Return the [X, Y] coordinate for the center point of the cell that contains the specified text.  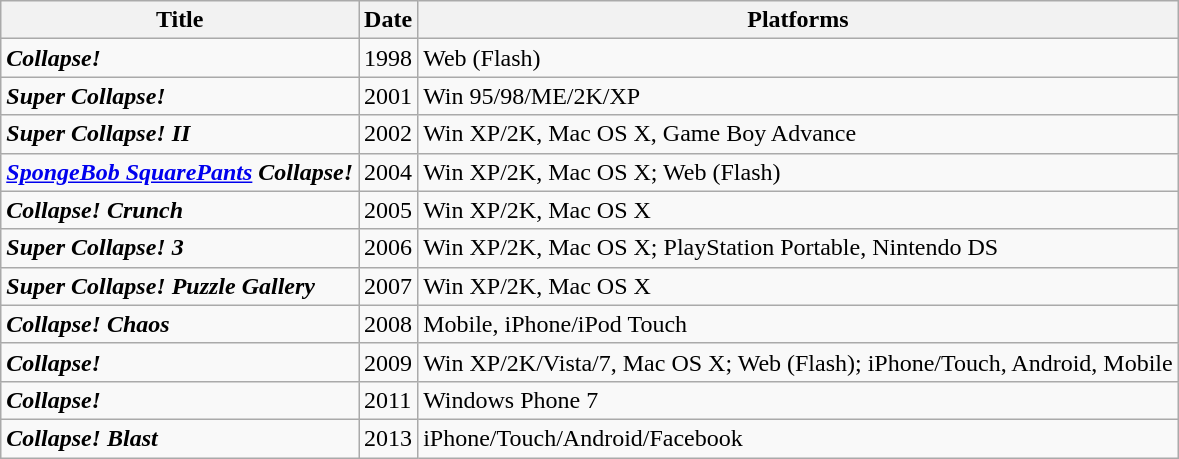
Super Collapse! Puzzle Gallery [180, 286]
Collapse! Crunch [180, 210]
1998 [388, 58]
Super Collapse! [180, 96]
Platforms [798, 20]
2008 [388, 324]
Date [388, 20]
Super Collapse! 3 [180, 248]
2013 [388, 438]
Win XP/2K, Mac OS X, Game Boy Advance [798, 134]
Win XP/2K, Mac OS X; PlayStation Portable, Nintendo DS [798, 248]
2009 [388, 362]
Collapse! Blast [180, 438]
2001 [388, 96]
Win XP/2K/Vista/7, Mac OS X; Web (Flash); iPhone/Touch, Android, Mobile [798, 362]
Win XP/2K, Mac OS X; Web (Flash) [798, 172]
Win 95/98/ME/2K/XP [798, 96]
Collapse! Chaos [180, 324]
2004 [388, 172]
Super Collapse! II [180, 134]
2006 [388, 248]
2007 [388, 286]
2002 [388, 134]
2005 [388, 210]
2011 [388, 400]
Mobile, iPhone/iPod Touch [798, 324]
Windows Phone 7 [798, 400]
Web (Flash) [798, 58]
iPhone/Touch/Android/Facebook [798, 438]
Title [180, 20]
SpongeBob SquarePants Collapse! [180, 172]
